Identify which cell holds the provided text, then report its (x, y) central coordinate. 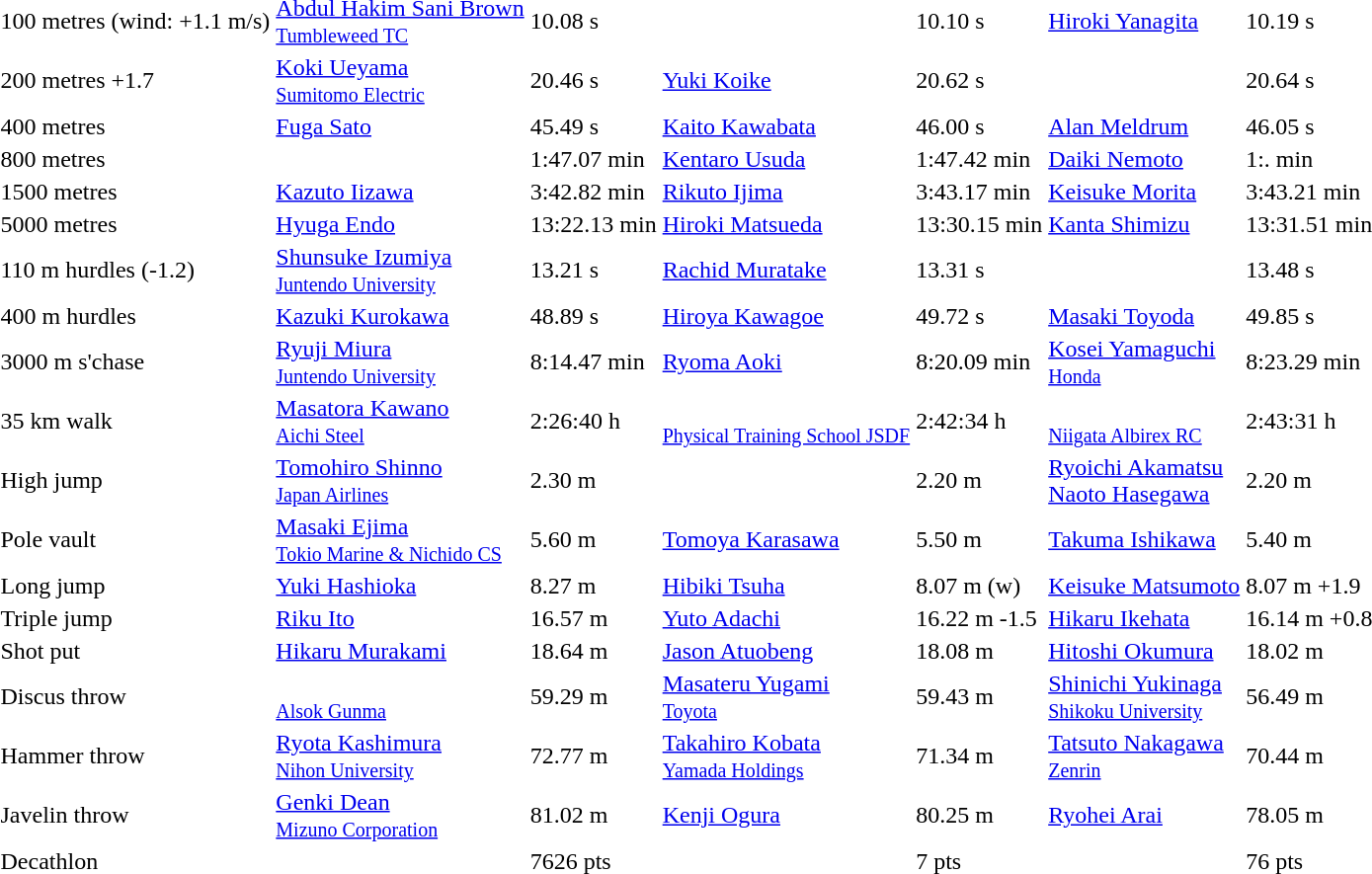
Alan Meldrum (1144, 126)
Ryoichi AkamatsuNaoto Hasegawa (1144, 480)
Masaki Toyoda (1144, 316)
8.07 m (w) (980, 586)
Yuto Adachi (786, 618)
Yuki Hashioka (400, 586)
Keisuke Matsumoto (1144, 586)
Riku Ito (400, 618)
Koki UeyamaSumitomo Electric (400, 81)
71.34 m (980, 756)
2.30 m (593, 480)
Hikaru Ikehata (1144, 618)
80.25 m (980, 816)
49.72 s (980, 316)
Genki DeanMizuno Corporation (400, 816)
20.46 s (593, 81)
81.02 m (593, 816)
Masateru YugamiToyota (786, 697)
Ryota KashimuraNihon University (400, 756)
Shinichi YukinagaShikoku University (1144, 697)
16.57 m (593, 618)
Hibiki Tsuha (786, 586)
13:30.15 min (980, 224)
48.89 s (593, 316)
59.29 m (593, 697)
Tomohiro ShinnoJapan Airlines (400, 480)
Kaito Kawabata (786, 126)
Ryohei Arai (1144, 816)
Takuma Ishikawa (1144, 539)
Tomoya Karasawa (786, 539)
59.43 m (980, 697)
20.62 s (980, 81)
2:42:34 h (980, 421)
1:47.07 min (593, 159)
Hitoshi Okumura (1144, 651)
Kanta Shimizu (1144, 224)
8.27 m (593, 586)
Fuga Sato (400, 126)
Kazuki Kurokawa (400, 316)
45.49 s (593, 126)
Tatsuto NakagawaZenrin (1144, 756)
Yuki Koike (786, 81)
Masatora KawanoAichi Steel (400, 421)
Niigata Albirex RC (1144, 421)
Jason Atuobeng (786, 651)
2:26:40 h (593, 421)
Masaki EjimaTokio Marine & Nichido CS (400, 539)
Hiroki Matsueda (786, 224)
16.22 m -1.5 (980, 618)
5.50 m (980, 539)
Hikaru Murakami (400, 651)
Kenji Ogura (786, 816)
Kentaro Usuda (786, 159)
Ryuji MiuraJuntendo University (400, 361)
Daiki Nemoto (1144, 159)
5.60 m (593, 539)
Keisuke Morita (1144, 192)
13.21 s (593, 271)
18.08 m (980, 651)
3:43.17 min (980, 192)
Takahiro KobataYamada Holdings (786, 756)
8:20.09 min (980, 361)
Ryoma Aoki (786, 361)
Kazuto Iizawa (400, 192)
Kosei YamaguchiHonda (1144, 361)
72.77 m (593, 756)
Shunsuke IzumiyaJuntendo University (400, 271)
Rachid Muratake (786, 271)
Hiroya Kawagoe (786, 316)
Hyuga Endo (400, 224)
Rikuto Ijima (786, 192)
Alsok Gunma (400, 697)
13.31 s (980, 271)
Physical Training School JSDF (786, 421)
18.64 m (593, 651)
46.00 s (980, 126)
13:22.13 min (593, 224)
8:14.47 min (593, 361)
2.20 m (980, 480)
3:42.82 min (593, 192)
1:47.42 min (980, 159)
